Identify which cell holds the provided text, then report its (x, y) central coordinate. 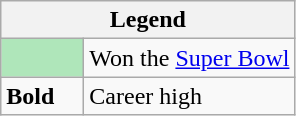
Legend (148, 20)
Bold (42, 96)
Career high (190, 96)
Won the Super Bowl (190, 58)
